Return [X, Y] of the center of cell containing provided text 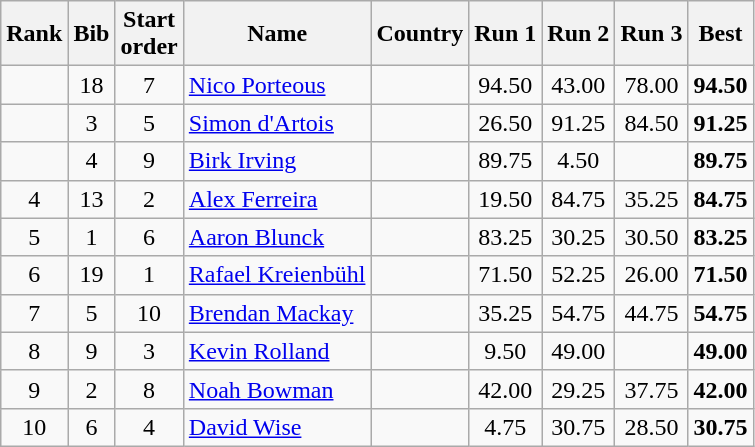
28.50 [652, 427]
29.25 [578, 389]
Run 1 [506, 34]
52.25 [578, 275]
David Wise [277, 427]
Startorder [149, 34]
Noah Bowman [277, 389]
Nico Porteous [277, 85]
26.50 [506, 123]
4.50 [578, 161]
26.00 [652, 275]
84.50 [652, 123]
Name [277, 34]
19 [92, 275]
Best [720, 34]
Birk Irving [277, 161]
43.00 [578, 85]
18 [92, 85]
78.00 [652, 85]
Run 3 [652, 34]
19.50 [506, 199]
Simon d'Artois [277, 123]
Bib [92, 34]
44.75 [652, 313]
Brendan Mackay [277, 313]
Alex Ferreira [277, 199]
Rank [34, 34]
Run 2 [578, 34]
Kevin Rolland [277, 351]
30.25 [578, 237]
30.50 [652, 237]
Country [420, 34]
9.50 [506, 351]
Rafael Kreienbühl [277, 275]
13 [92, 199]
Aaron Blunck [277, 237]
37.75 [652, 389]
4.75 [506, 427]
